Identify which cell holds the provided text, then report its (X, Y) central coordinate. 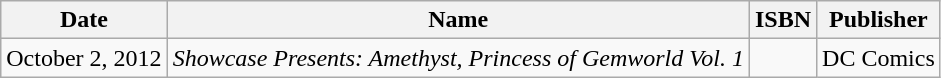
October 2, 2012 (84, 58)
DC Comics (879, 58)
ISBN (782, 20)
Name (458, 20)
Publisher (879, 20)
Date (84, 20)
Showcase Presents: Amethyst, Princess of Gemworld Vol. 1 (458, 58)
